Output the [X, Y] coordinate of the center of the cell containing the given text.  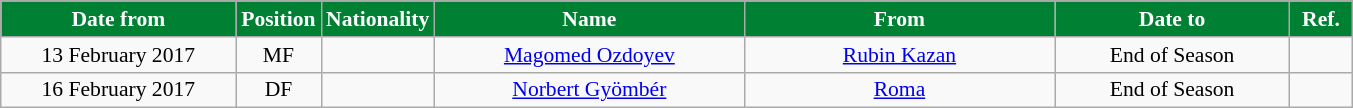
Position [278, 19]
Ref. [1322, 19]
Rubin Kazan [899, 55]
From [899, 19]
Date from [118, 19]
Norbert Gyömbér [589, 90]
DF [278, 90]
Nationality [378, 19]
Name [589, 19]
MF [278, 55]
16 February 2017 [118, 90]
Magomed Ozdoyev [589, 55]
13 February 2017 [118, 55]
Roma [899, 90]
Date to [1172, 19]
